Pinpoint the cell where the given text exists, returning its [X, Y] midpoint coordinate. 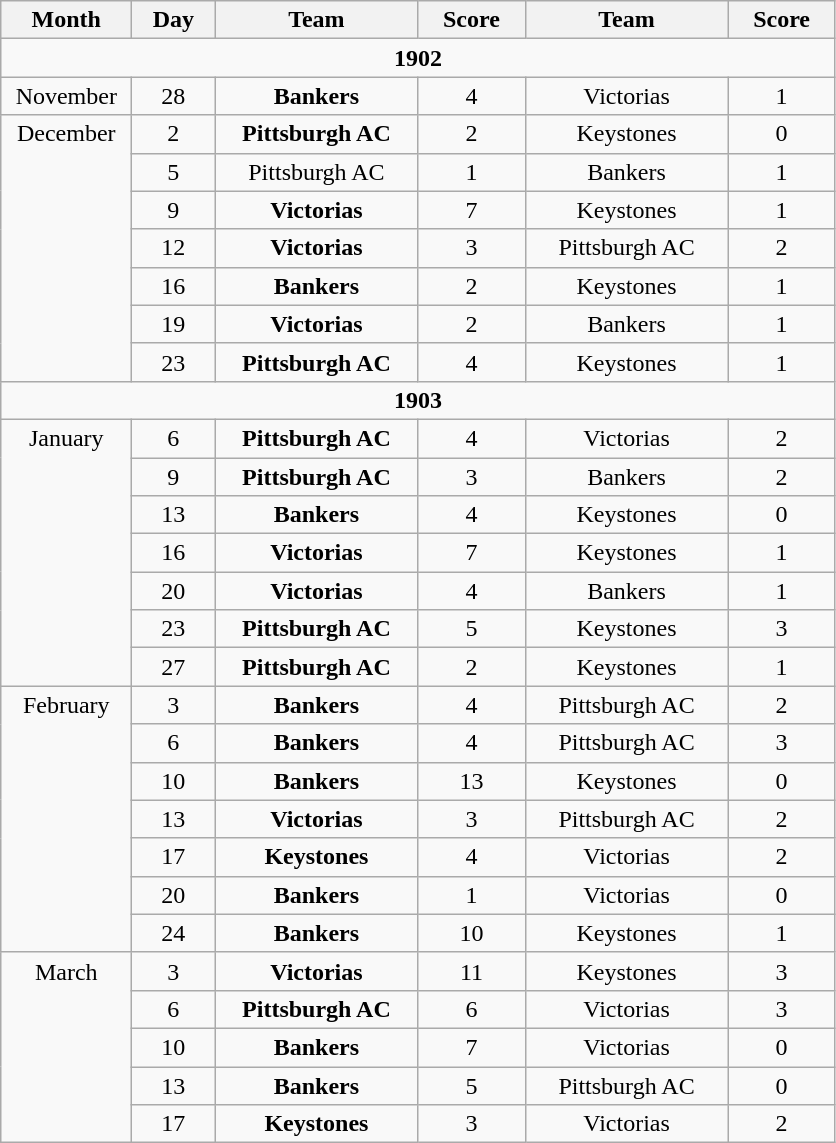
January [66, 552]
27 [174, 667]
12 [174, 248]
November [66, 96]
Month [66, 20]
1902 [418, 58]
March [66, 1047]
February [66, 819]
Day [174, 20]
11 [472, 971]
December [66, 248]
24 [174, 933]
19 [174, 324]
1903 [418, 400]
28 [174, 96]
